Pinpoint the cell where the given text exists, returning its (x, y) midpoint coordinate. 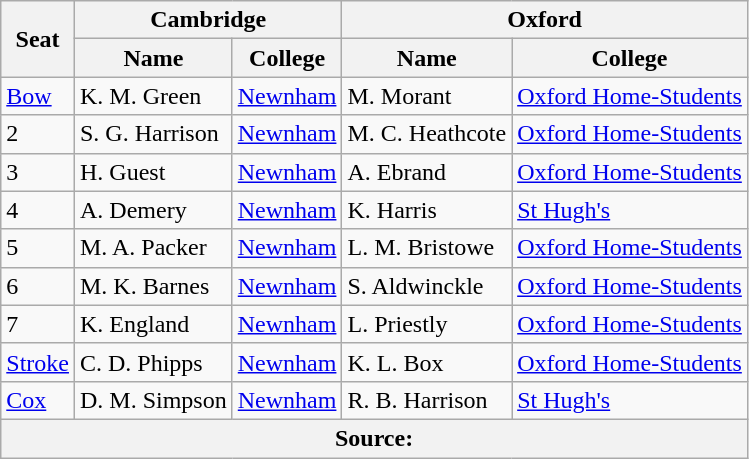
L. M. Bristowe (427, 248)
M. C. Heathcote (427, 134)
R. B. Harrison (427, 400)
S. G. Harrison (153, 134)
2 (38, 134)
7 (38, 324)
K. L. Box (427, 362)
4 (38, 210)
K. England (153, 324)
D. M. Simpson (153, 400)
Seat (38, 39)
C. D. Phipps (153, 362)
3 (38, 172)
M. Morant (427, 96)
Bow (38, 96)
A. Demery (153, 210)
Oxford (544, 20)
A. Ebrand (427, 172)
K. Harris (427, 210)
K. M. Green (153, 96)
M. K. Barnes (153, 286)
Cambridge (208, 20)
6 (38, 286)
Cox (38, 400)
S. Aldwinckle (427, 286)
M. A. Packer (153, 248)
H. Guest (153, 172)
Stroke (38, 362)
L. Priestly (427, 324)
5 (38, 248)
Source: (374, 438)
